Extract the (x, y) coordinate from the center of the cell holding the provided text.  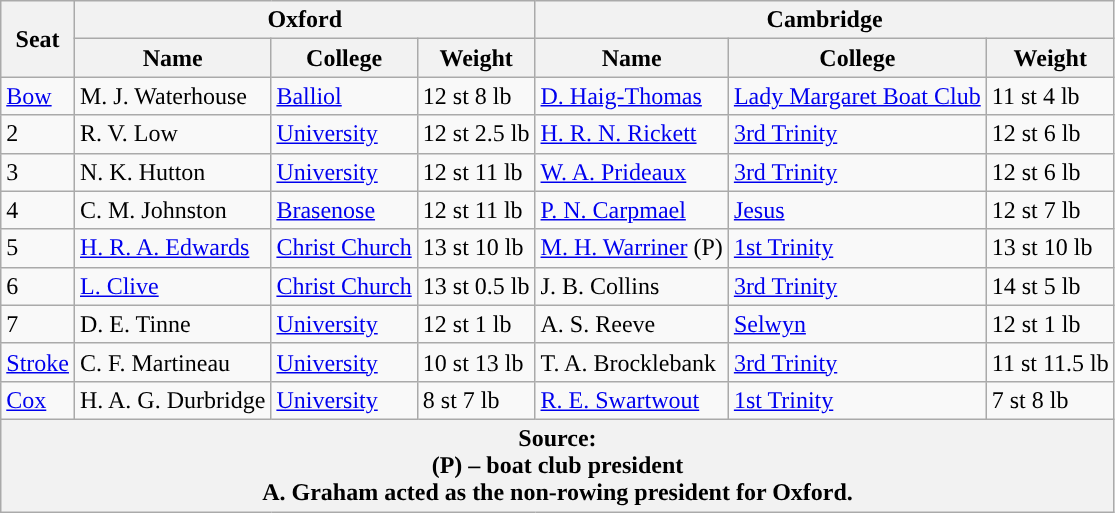
7 (38, 324)
W. A. Prideaux (632, 172)
D. E. Tinne (172, 324)
6 (38, 286)
T. A. Brocklebank (632, 362)
C. M. Johnston (172, 210)
12 st 7 lb (1050, 210)
N. K. Hutton (172, 172)
2 (38, 134)
C. F. Martineau (172, 362)
11 st 4 lb (1050, 96)
D. Haig-Thomas (632, 96)
12 st 8 lb (476, 96)
A. S. Reeve (632, 324)
R. V. Low (172, 134)
Bow (38, 96)
4 (38, 210)
H. R. N. Rickett (632, 134)
10 st 13 lb (476, 362)
Cambridge (824, 20)
L. Clive (172, 286)
Jesus (857, 210)
11 st 11.5 lb (1050, 362)
M. J. Waterhouse (172, 96)
8 st 7 lb (476, 400)
Oxford (304, 20)
Brasenose (344, 210)
14 st 5 lb (1050, 286)
H. R. A. Edwards (172, 248)
Stroke (38, 362)
Cox (38, 400)
P. N. Carpmael (632, 210)
R. E. Swartwout (632, 400)
Seat (38, 39)
5 (38, 248)
Source:(P) – boat club presidentA. Graham acted as the non-rowing president for Oxford. (558, 465)
J. B. Collins (632, 286)
Selwyn (857, 324)
Balliol (344, 96)
H. A. G. Durbridge (172, 400)
7 st 8 lb (1050, 400)
Lady Margaret Boat Club (857, 96)
13 st 0.5 lb (476, 286)
M. H. Warriner (P) (632, 248)
12 st 2.5 lb (476, 134)
3 (38, 172)
